Determine the (X, Y) coordinate at the center of the cell enclosing the given text.  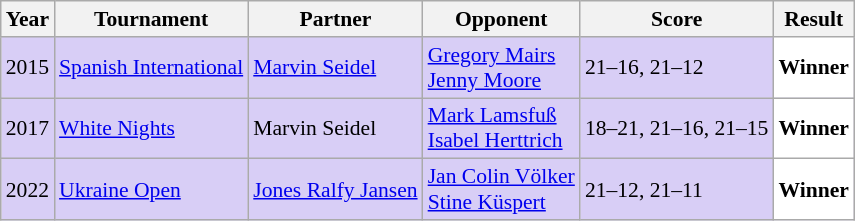
Ukraine Open (151, 190)
Score (677, 19)
Year (28, 19)
Jones Ralfy Jansen (335, 190)
21–16, 21–12 (677, 68)
2017 (28, 128)
Mark Lamsfuß Isabel Herttrich (502, 128)
2015 (28, 68)
Result (814, 19)
Opponent (502, 19)
Jan Colin Völker Stine Küspert (502, 190)
2022 (28, 190)
Partner (335, 19)
Tournament (151, 19)
White Nights (151, 128)
Gregory Mairs Jenny Moore (502, 68)
21–12, 21–11 (677, 190)
Spanish International (151, 68)
18–21, 21–16, 21–15 (677, 128)
